Detect which cell encompasses the target text, then output its (X, Y) center coordinate. 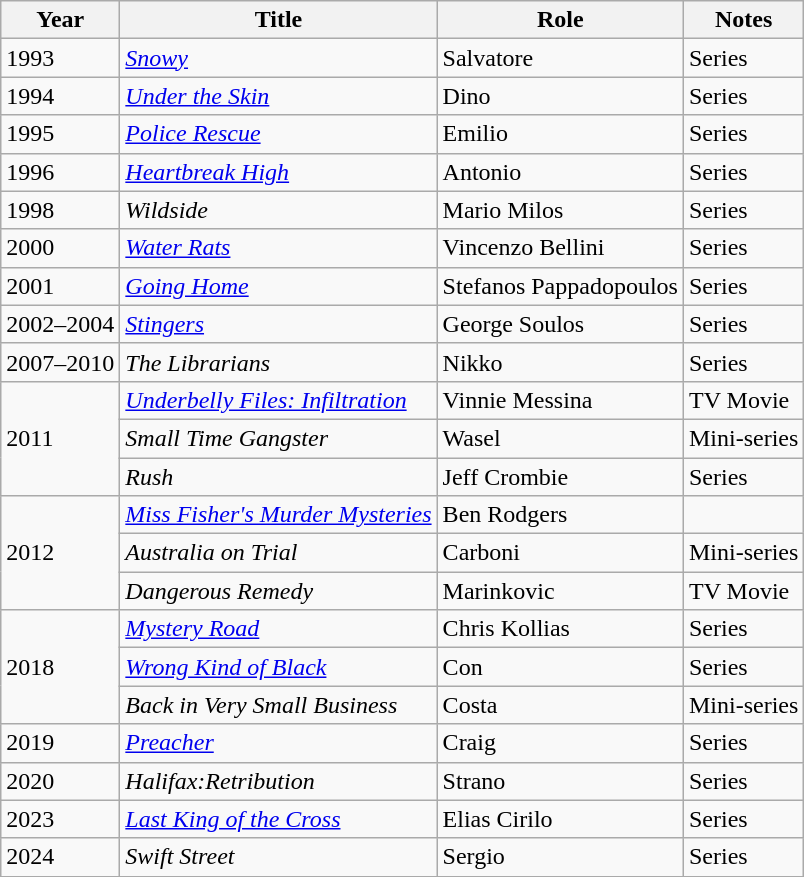
Elias Cirilo (560, 819)
2023 (60, 819)
Antonio (560, 172)
Sergio (560, 857)
Dino (560, 96)
Police Rescue (278, 134)
1998 (60, 210)
1993 (60, 58)
Chris Kollias (560, 629)
Carboni (560, 553)
Notes (743, 20)
Marinkovic (560, 591)
2007–2010 (60, 362)
2024 (60, 857)
Small Time Gangster (278, 438)
Year (60, 20)
Strano (560, 781)
Wrong Kind of Black (278, 667)
Under the Skin (278, 96)
Costa (560, 705)
Preacher (278, 743)
Water Rats (278, 248)
Ben Rodgers (560, 515)
Nikko (560, 362)
2001 (60, 286)
George Soulos (560, 324)
Wildside (278, 210)
2019 (60, 743)
Mystery Road (278, 629)
Salvatore (560, 58)
Dangerous Remedy (278, 591)
Rush (278, 477)
Halifax:Retribution (278, 781)
1994 (60, 96)
Wasel (560, 438)
2000 (60, 248)
Mario Milos (560, 210)
Vincenzo Bellini (560, 248)
Con (560, 667)
2018 (60, 667)
Title (278, 20)
Craig (560, 743)
Jeff Crombie (560, 477)
Snowy (278, 58)
Stefanos Pappadopoulos (560, 286)
Australia on Trial (278, 553)
The Librarians (278, 362)
Stingers (278, 324)
Miss Fisher's Murder Mysteries (278, 515)
Role (560, 20)
Vinnie Messina (560, 400)
Underbelly Files: Infiltration (278, 400)
Emilio (560, 134)
Back in Very Small Business (278, 705)
2011 (60, 438)
2012 (60, 553)
2002–2004 (60, 324)
1996 (60, 172)
Heartbreak High (278, 172)
Last King of the Cross (278, 819)
Swift Street (278, 857)
Going Home (278, 286)
2020 (60, 781)
1995 (60, 134)
